Capture the cell that displays the provided text and extract its [x, y] central coordinate. 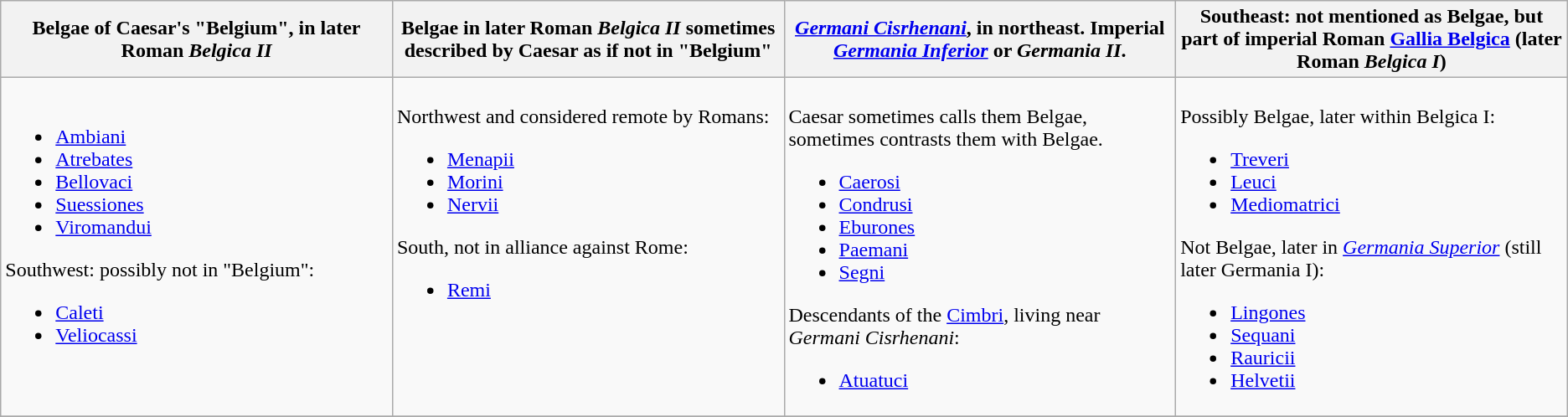
Belgae in later Roman Belgica II sometimes described by Caesar as if not in "Belgium" [588, 39]
Germani Cisrhenani, in northeast. Imperial Germania Inferior or Germania II. [980, 39]
AmbianiAtrebatesBellovaciSuessionesViromanduiSouthwest: possibly not in "Belgium":CaletiVeliocassi [197, 247]
Belgae of Caesar's "Belgium", in later Roman Belgica II [197, 39]
Southeast: not mentioned as Belgae, but part of imperial Roman Gallia Belgica (later Roman Belgica I) [1372, 39]
Northwest and considered remote by Romans:MenapiiMoriniNerviiSouth, not in alliance against Rome:Remi [588, 247]
